Pinpoint the cell where the given text exists, returning its [X, Y] midpoint coordinate. 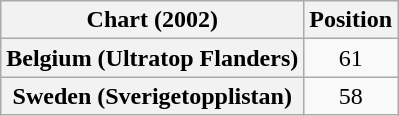
Belgium (Ultratop Flanders) [152, 58]
Sweden (Sverigetopplistan) [152, 96]
Chart (2002) [152, 20]
61 [351, 58]
Position [351, 20]
58 [351, 96]
